Provide the (x, y) coordinate of the cell's center where the given text is located.  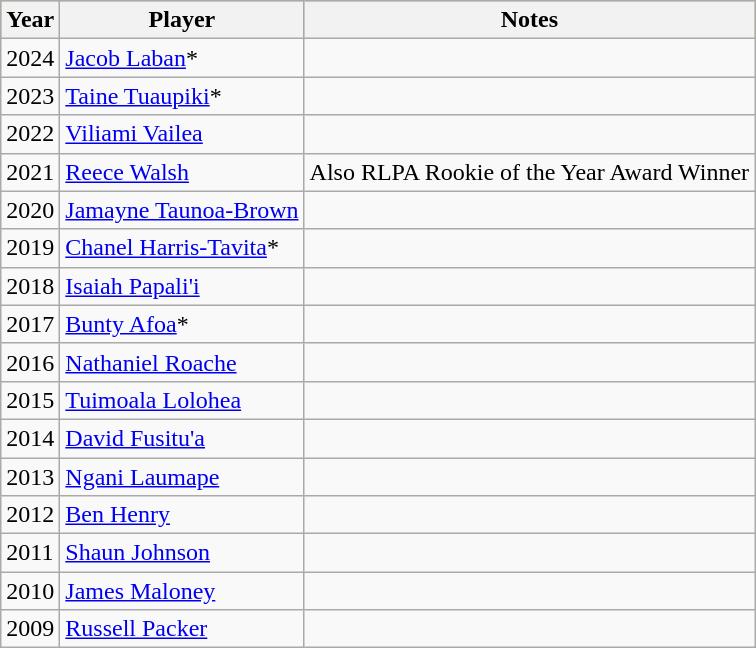
Also RLPA Rookie of the Year Award Winner (530, 172)
Isaiah Papali'i (182, 286)
2013 (30, 477)
2023 (30, 96)
Jamayne Taunoa-Brown (182, 210)
2021 (30, 172)
2010 (30, 591)
2022 (30, 134)
Viliami Vailea (182, 134)
2009 (30, 629)
2014 (30, 438)
Russell Packer (182, 629)
Reece Walsh (182, 172)
Nathaniel Roache (182, 362)
Notes (530, 20)
James Maloney (182, 591)
2012 (30, 515)
2024 (30, 58)
2019 (30, 248)
2018 (30, 286)
2020 (30, 210)
Ben Henry (182, 515)
2015 (30, 400)
2017 (30, 324)
2011 (30, 553)
Player (182, 20)
Year (30, 20)
Taine Tuaupiki* (182, 96)
Chanel Harris-Tavita* (182, 248)
Bunty Afoa* (182, 324)
Jacob Laban* (182, 58)
David Fusitu'a (182, 438)
Tuimoala Lolohea (182, 400)
Ngani Laumape (182, 477)
Shaun Johnson (182, 553)
2016 (30, 362)
